Identify which cell holds the provided text, then report its (X, Y) central coordinate. 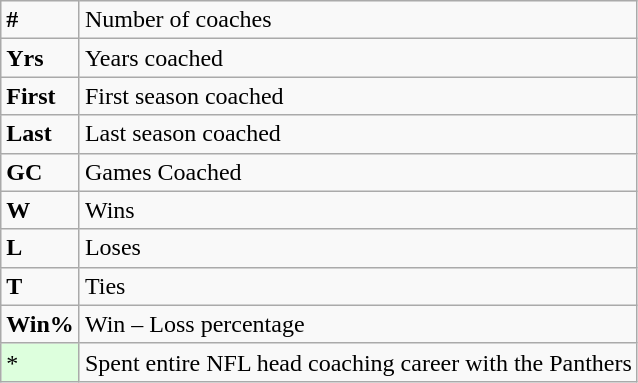
GC (40, 172)
L (40, 248)
* (40, 362)
Ties (358, 286)
Years coached (358, 58)
Yrs (40, 58)
Spent entire NFL head coaching career with the Panthers (358, 362)
Number of coaches (358, 20)
# (40, 20)
T (40, 286)
First (40, 96)
Loses (358, 248)
Wins (358, 210)
Last season coached (358, 134)
First season coached (358, 96)
Games Coached (358, 172)
Last (40, 134)
W (40, 210)
Win – Loss percentage (358, 324)
Win% (40, 324)
